From the cell containing the given text, extract its center point as [x, y] coordinate. 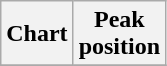
Chart [37, 34]
Peak position [119, 34]
